Return [X, Y] of the center of cell containing provided text 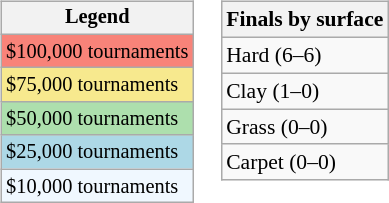
Carpet (0–0) [304, 162]
Legend [97, 18]
Hard (6–6) [304, 55]
$10,000 tournaments [97, 186]
$25,000 tournaments [97, 152]
Finals by surface [304, 20]
$50,000 tournaments [97, 119]
Clay (1–0) [304, 91]
Grass (0–0) [304, 127]
$75,000 tournaments [97, 85]
$100,000 tournaments [97, 51]
